From the cell containing the given text, extract its center point as (X, Y) coordinate. 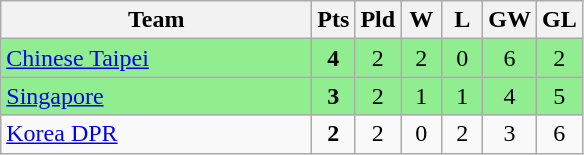
GL (559, 20)
Korea DPR (156, 134)
Pts (334, 20)
GW (510, 20)
W (422, 20)
L (462, 20)
Pld (378, 20)
Team (156, 20)
5 (559, 96)
Singapore (156, 96)
Chinese Taipei (156, 58)
